Return (X, Y) of the center of cell containing provided text 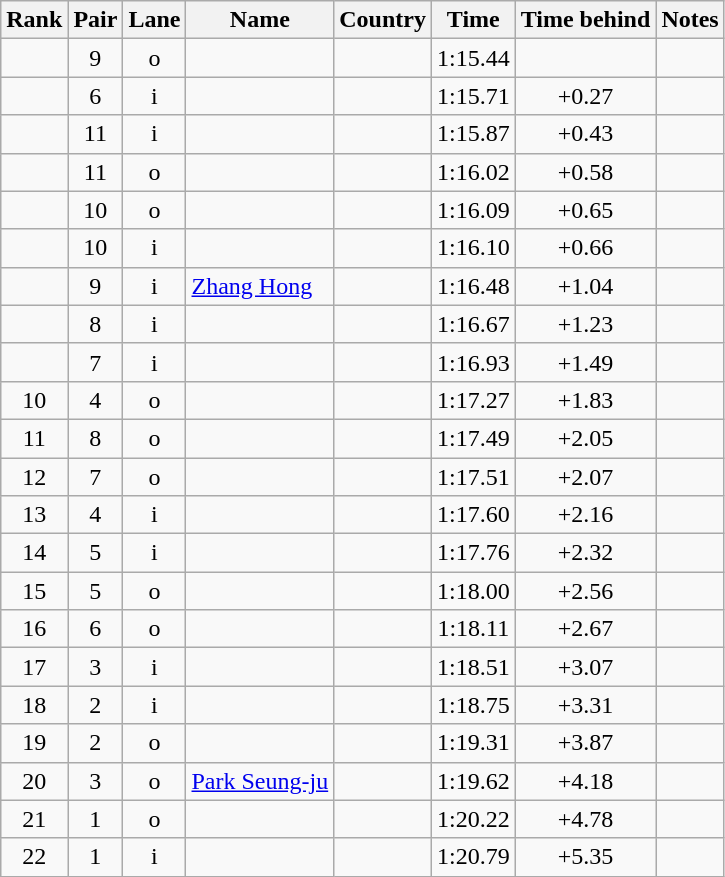
15 (34, 591)
1:17.60 (473, 515)
+2.67 (586, 629)
14 (34, 553)
1:18.51 (473, 667)
17 (34, 667)
+1.23 (586, 324)
+0.58 (586, 172)
21 (34, 819)
+1.83 (586, 400)
1:20.79 (473, 857)
+0.43 (586, 134)
+4.18 (586, 781)
+0.66 (586, 248)
1:19.31 (473, 743)
Time behind (586, 20)
22 (34, 857)
18 (34, 705)
+2.05 (586, 438)
Time (473, 20)
+1.49 (586, 362)
1:15.71 (473, 96)
1:16.10 (473, 248)
1:17.49 (473, 438)
1:18.00 (473, 591)
1:20.22 (473, 819)
+3.31 (586, 705)
1:18.75 (473, 705)
+2.07 (586, 477)
1:15.44 (473, 58)
1:16.93 (473, 362)
+5.35 (586, 857)
Park Seung-ju (260, 781)
1:16.67 (473, 324)
+1.04 (586, 286)
16 (34, 629)
1:16.02 (473, 172)
+2.16 (586, 515)
1:17.51 (473, 477)
13 (34, 515)
20 (34, 781)
1:18.11 (473, 629)
19 (34, 743)
+0.65 (586, 210)
1:16.48 (473, 286)
1:16.09 (473, 210)
1:17.76 (473, 553)
Notes (690, 20)
+0.27 (586, 96)
Zhang Hong (260, 286)
1:17.27 (473, 400)
1:19.62 (473, 781)
+3.07 (586, 667)
Pair (96, 20)
Rank (34, 20)
1:15.87 (473, 134)
Lane (154, 20)
Country (383, 20)
+3.87 (586, 743)
+2.32 (586, 553)
+4.78 (586, 819)
Name (260, 20)
12 (34, 477)
+2.56 (586, 591)
